Determine the [x, y] coordinate at the center of the cell enclosing the given text.  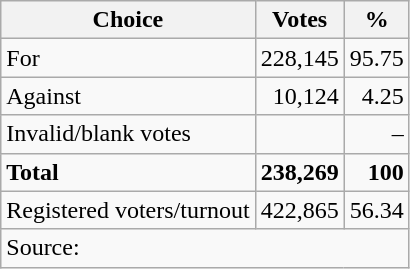
Votes [300, 20]
56.34 [376, 210]
100 [376, 172]
Against [128, 96]
Total [128, 172]
Source: [205, 248]
4.25 [376, 96]
10,124 [300, 96]
For [128, 58]
95.75 [376, 58]
Registered voters/turnout [128, 210]
228,145 [300, 58]
% [376, 20]
238,269 [300, 172]
– [376, 134]
Choice [128, 20]
422,865 [300, 210]
Invalid/blank votes [128, 134]
